Locate the cell with the specified text and output its (X, Y) center coordinate. 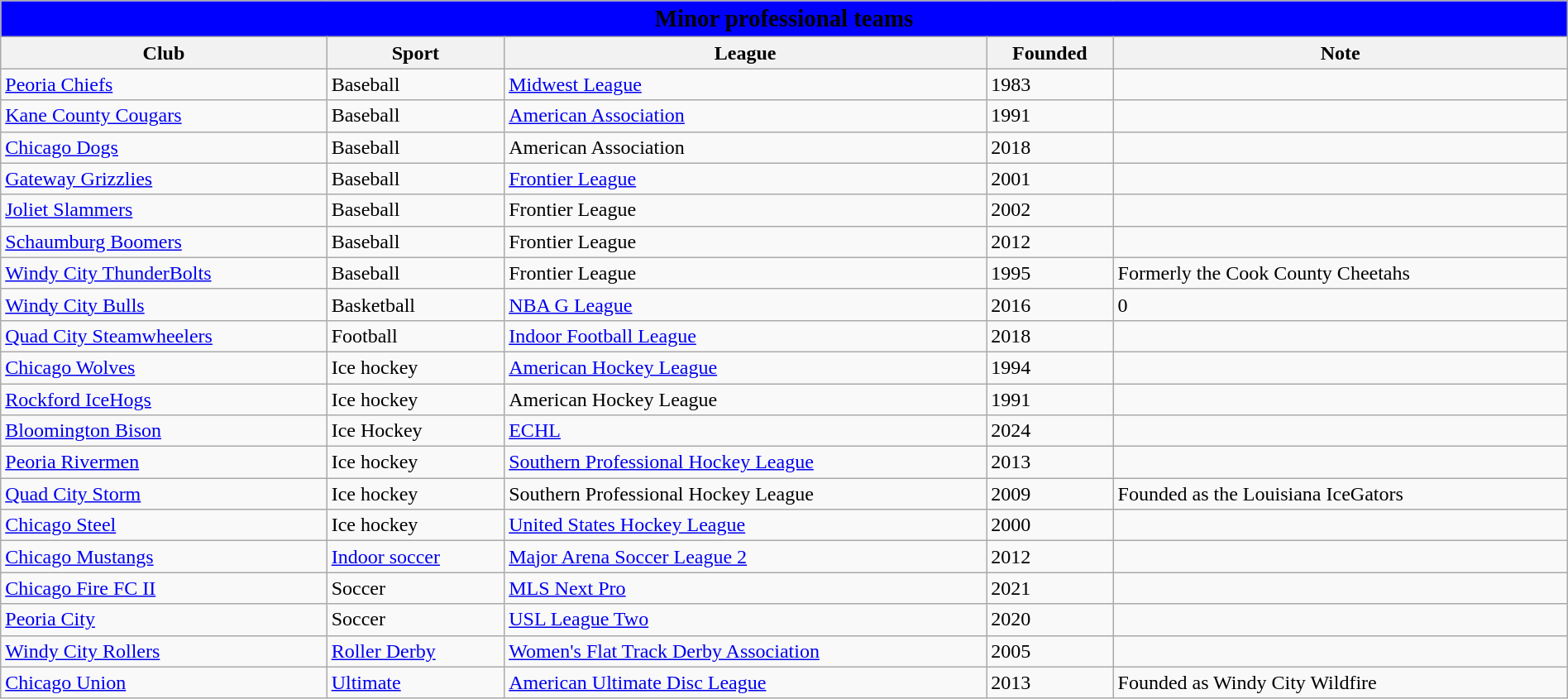
Note (1340, 53)
Indoor Football League (746, 336)
Windy City ThunderBolts (164, 273)
United States Hockey League (746, 525)
Gateway Grizzlies (164, 179)
1983 (1050, 84)
Basketball (415, 304)
1994 (1050, 367)
Football (415, 336)
2009 (1050, 494)
League (746, 53)
Chicago Fire FC II (164, 588)
Kane County Cougars (164, 116)
2001 (1050, 179)
Joliet Slammers (164, 210)
1995 (1050, 273)
Quad City Steamwheelers (164, 336)
Chicago Wolves (164, 367)
NBA G League (746, 304)
Club (164, 53)
Minor professional teams (784, 19)
Bloomington Bison (164, 431)
ECHL (746, 431)
2000 (1050, 525)
Schaumburg Boomers (164, 242)
Peoria Chiefs (164, 84)
0 (1340, 304)
2002 (1050, 210)
Peoria Rivermen (164, 462)
MLS Next Pro (746, 588)
American Ultimate Disc League (746, 682)
Ultimate (415, 682)
Chicago Union (164, 682)
Chicago Dogs (164, 147)
2024 (1050, 431)
USL League Two (746, 620)
Women's Flat Track Derby Association (746, 651)
Peoria City (164, 620)
Midwest League (746, 84)
Formerly the Cook County Cheetahs (1340, 273)
Chicago Steel (164, 525)
Windy City Rollers (164, 651)
2020 (1050, 620)
Sport (415, 53)
Founded (1050, 53)
2005 (1050, 651)
Major Arena Soccer League 2 (746, 557)
Founded as the Louisiana IceGators (1340, 494)
Founded as Windy City Wildfire (1340, 682)
Ice Hockey (415, 431)
Quad City Storm (164, 494)
Rockford IceHogs (164, 400)
2021 (1050, 588)
Chicago Mustangs (164, 557)
2016 (1050, 304)
Windy City Bulls (164, 304)
Roller Derby (415, 651)
Indoor soccer (415, 557)
